Return (x, y) of the center of cell containing provided text 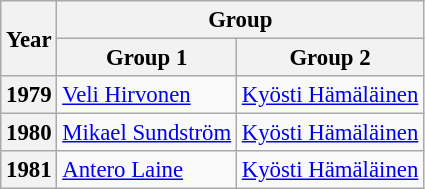
Group (240, 20)
Year (29, 38)
Group 1 (147, 58)
1980 (29, 133)
1979 (29, 95)
Veli Hirvonen (147, 95)
Antero Laine (147, 170)
1981 (29, 170)
Group 2 (330, 58)
Mikael Sundström (147, 133)
